Identify which cell holds the provided text, then report its [x, y] central coordinate. 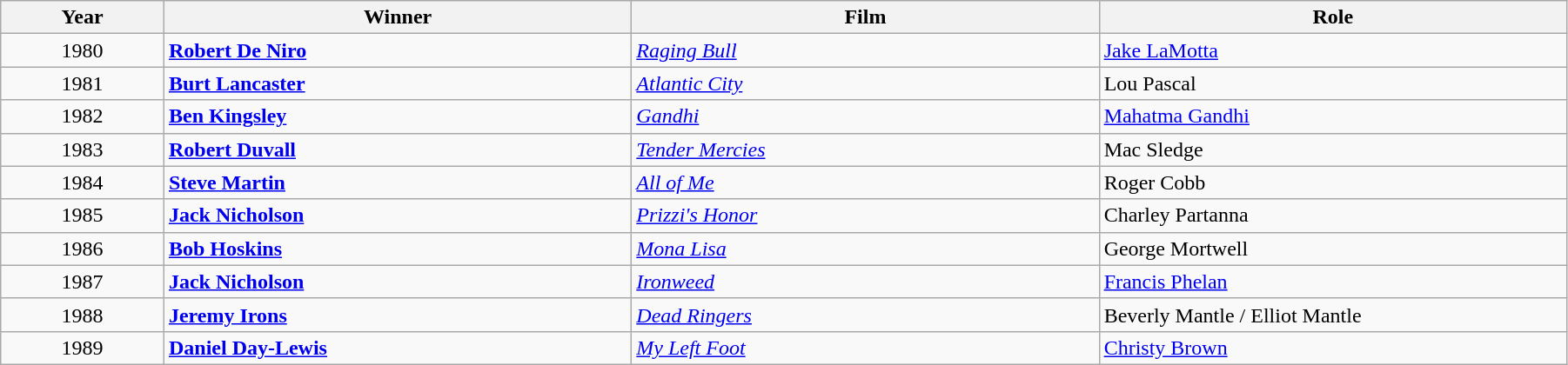
1983 [83, 149]
Atlantic City [865, 83]
Bob Hoskins [397, 249]
Year [83, 17]
All of Me [865, 182]
Film [865, 17]
George Mortwell [1333, 249]
Christy Brown [1333, 348]
Robert Duvall [397, 149]
Mona Lisa [865, 249]
1980 [83, 50]
Raging Bull [865, 50]
1989 [83, 348]
1988 [83, 315]
Dead Ringers [865, 315]
Burt Lancaster [397, 83]
Steve Martin [397, 182]
Daniel Day-Lewis [397, 348]
Prizzi's Honor [865, 216]
Tender Mercies [865, 149]
Francis Phelan [1333, 282]
Robert De Niro [397, 50]
1982 [83, 116]
Ben Kingsley [397, 116]
Mahatma Gandhi [1333, 116]
Jeremy Irons [397, 315]
Lou Pascal [1333, 83]
1985 [83, 216]
1981 [83, 83]
Jake LaMotta [1333, 50]
1984 [83, 182]
Roger Cobb [1333, 182]
Ironweed [865, 282]
Charley Partanna [1333, 216]
My Left Foot [865, 348]
Mac Sledge [1333, 149]
Beverly Mantle / Elliot Mantle [1333, 315]
Role [1333, 17]
Gandhi [865, 116]
Winner [397, 17]
1987 [83, 282]
1986 [83, 249]
